Locate the cell with the specified text and output its (x, y) center coordinate. 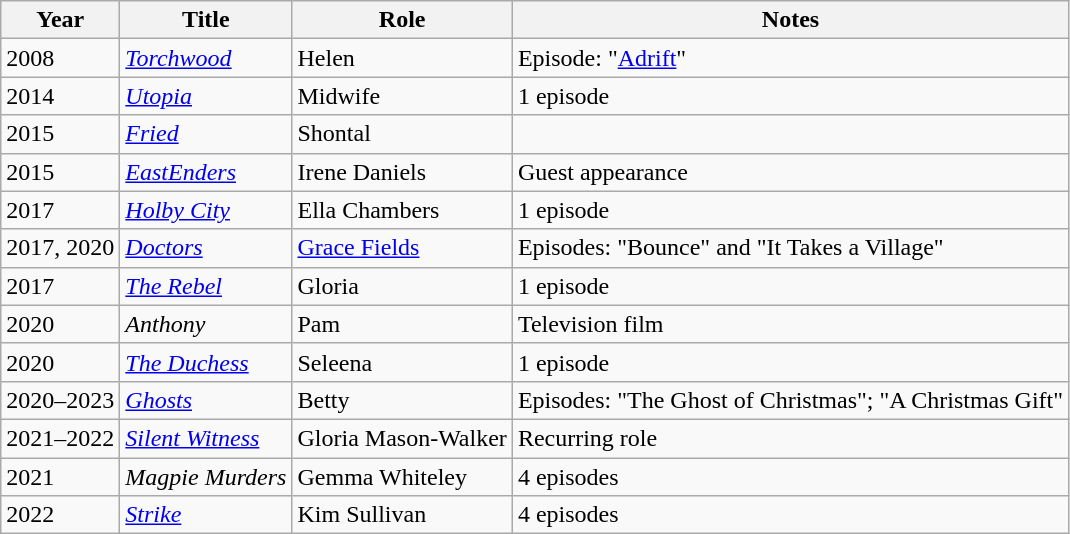
Betty (402, 400)
Utopia (206, 96)
Midwife (402, 96)
EastEnders (206, 172)
Television film (790, 324)
Seleena (402, 362)
Kim Sullivan (402, 515)
Anthony (206, 324)
2020–2023 (60, 400)
Magpie Murders (206, 477)
Torchwood (206, 58)
Episodes: "The Ghost of Christmas"; "A Christmas Gift" (790, 400)
Ghosts (206, 400)
Grace Fields (402, 248)
2014 (60, 96)
2021–2022 (60, 438)
Guest appearance (790, 172)
Pam (402, 324)
Notes (790, 20)
Helen (402, 58)
Episode: "Adrift" (790, 58)
Gloria (402, 286)
2008 (60, 58)
Role (402, 20)
2022 (60, 515)
Ella Chambers (402, 210)
Doctors (206, 248)
The Rebel (206, 286)
Irene Daniels (402, 172)
Title (206, 20)
Year (60, 20)
Fried (206, 134)
Recurring role (790, 438)
Silent Witness (206, 438)
2017, 2020 (60, 248)
Holby City (206, 210)
Gemma Whiteley (402, 477)
Episodes: "Bounce" and "It Takes a Village" (790, 248)
Strike (206, 515)
2021 (60, 477)
Gloria Mason-Walker (402, 438)
Shontal (402, 134)
The Duchess (206, 362)
